Find where the given text appears and provide that cell's center as (X, Y) coordinate. 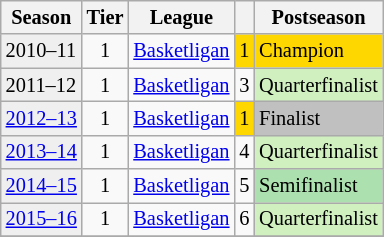
2012–13 (42, 118)
5 (244, 186)
Postseason (318, 17)
League (181, 17)
6 (244, 219)
2010–11 (42, 51)
Tier (106, 17)
2015–16 (42, 219)
Finalist (318, 118)
2014–15 (42, 186)
3 (244, 85)
2011–12 (42, 85)
Champion (318, 51)
4 (244, 152)
Season (42, 17)
2013–14 (42, 152)
Semifinalist (318, 186)
